Capture the cell that displays the provided text and extract its [X, Y] central coordinate. 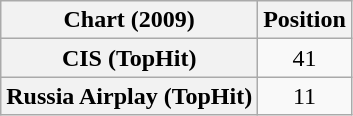
41 [305, 58]
CIS (TopHit) [130, 58]
11 [305, 96]
Chart (2009) [130, 20]
Russia Airplay (TopHit) [130, 96]
Position [305, 20]
